For the text-containing cell, return its midpoint in [X, Y] coordinate format. 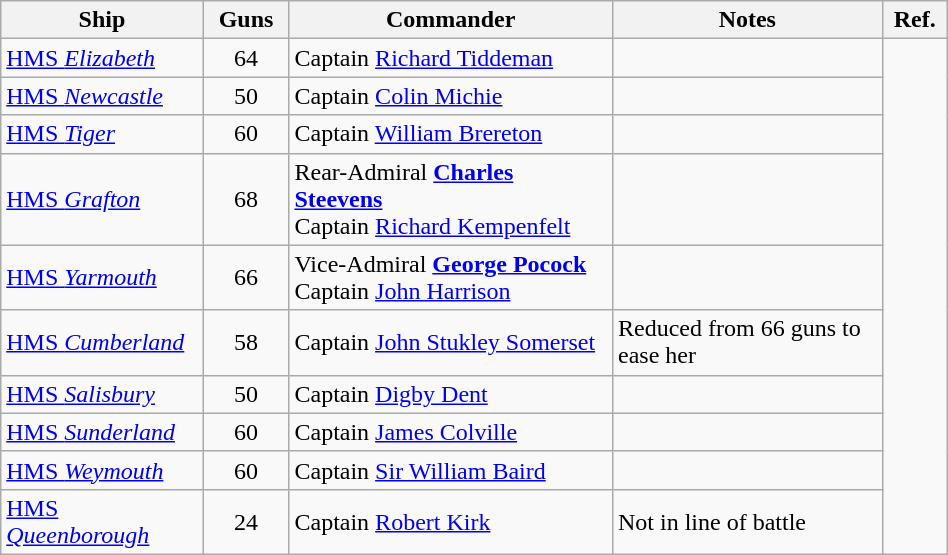
Vice-Admiral George PocockCaptain John Harrison [451, 278]
Captain Colin Michie [451, 96]
Captain James Colville [451, 432]
HMS Sunderland [102, 432]
HMS Grafton [102, 199]
HMS Queenborough [102, 522]
Notes [747, 20]
Captain Robert Kirk [451, 522]
Captain Richard Tiddeman [451, 58]
Ship [102, 20]
Captain John Stukley Somerset [451, 342]
HMS Elizabeth [102, 58]
HMS Yarmouth [102, 278]
Not in line of battle [747, 522]
Reduced from 66 guns to ease her [747, 342]
HMS Weymouth [102, 470]
Captain Sir William Baird [451, 470]
Guns [246, 20]
68 [246, 199]
58 [246, 342]
64 [246, 58]
Captain Digby Dent [451, 394]
24 [246, 522]
66 [246, 278]
HMS Cumberland [102, 342]
HMS Salisbury [102, 394]
Captain William Brereton [451, 134]
HMS Newcastle [102, 96]
Ref. [914, 20]
Commander [451, 20]
HMS Tiger [102, 134]
Rear-Admiral Charles SteevensCaptain Richard Kempenfelt [451, 199]
